Locate the cell with the specified text and output its (X, Y) center coordinate. 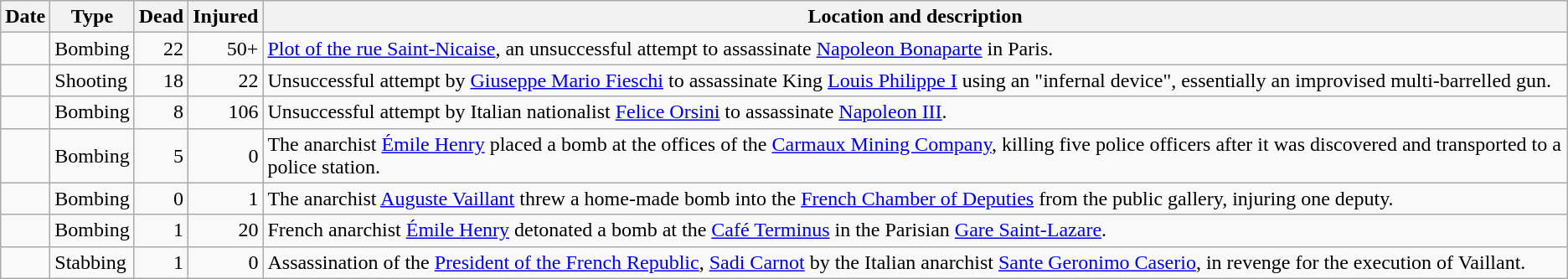
Date (25, 17)
Shooting (92, 80)
106 (226, 112)
Plot of the rue Saint-Nicaise, an unsuccessful attempt to assassinate Napoleon Bonaparte in Paris. (915, 49)
Unsuccessful attempt by Italian nationalist Felice Orsini to assassinate Napoleon III. (915, 112)
French anarchist Émile Henry detonated a bomb at the Café Terminus in the Parisian Gare Saint-Lazare. (915, 230)
The anarchist Auguste Vaillant threw a home-made bomb into the French Chamber of Deputies from the public gallery, injuring one deputy. (915, 199)
Type (92, 17)
Dead (161, 17)
20 (226, 230)
8 (161, 112)
Injured (226, 17)
Stabbing (92, 262)
50+ (226, 49)
Location and description (915, 17)
5 (161, 156)
18 (161, 80)
